Capture the cell that displays the provided text and extract its (X, Y) central coordinate. 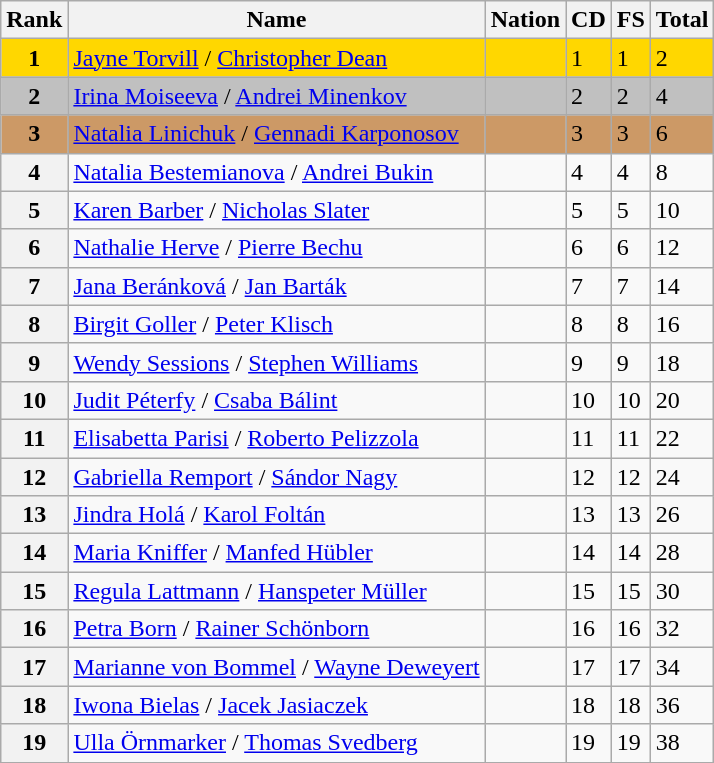
24 (682, 477)
Ulla Örnmarker / Thomas Svedberg (276, 743)
FS (630, 20)
Petra Born / Rainer Schönborn (276, 629)
CD (589, 20)
Nation (525, 20)
26 (682, 515)
Birgit Goller / Peter Klisch (276, 324)
Marianne von Bommel / Wayne Deweyert (276, 667)
Irina Moiseeva / Andrei Minenkov (276, 96)
Rank (34, 20)
Elisabetta Parisi / Roberto Pelizzola (276, 438)
Name (276, 20)
Nathalie Herve / Pierre Bechu (276, 248)
Gabriella Remport / Sándor Nagy (276, 477)
34 (682, 667)
36 (682, 705)
Jayne Torvill / Christopher Dean (276, 58)
20 (682, 400)
Wendy Sessions / Stephen Williams (276, 362)
32 (682, 629)
38 (682, 743)
Total (682, 20)
Maria Kniffer / Manfed Hübler (276, 553)
Karen Barber / Nicholas Slater (276, 210)
28 (682, 553)
Iwona Bielas / Jacek Jasiaczek (276, 705)
Judit Péterfy / Csaba Bálint (276, 400)
Natalia Linichuk / Gennadi Karponosov (276, 134)
Regula Lattmann / Hanspeter Müller (276, 591)
30 (682, 591)
Jindra Holá / Karol Foltán (276, 515)
Natalia Bestemianova / Andrei Bukin (276, 172)
22 (682, 438)
Jana Beránková / Jan Barták (276, 286)
